Capture the cell that displays the provided text and extract its [x, y] central coordinate. 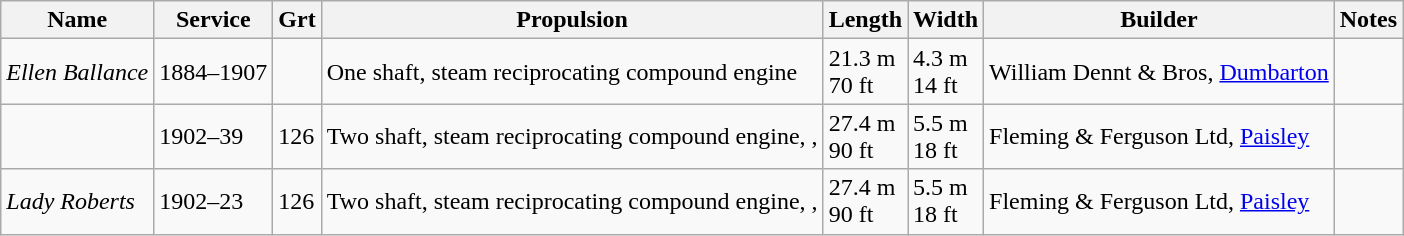
William Dennt & Bros, Dumbarton [1160, 72]
Service [214, 20]
4.3 m14 ft [946, 72]
1884–1907 [214, 72]
Grt [297, 20]
Name [78, 20]
Width [946, 20]
1902–39 [214, 136]
Notes [1368, 20]
Propulsion [572, 20]
21.3 m70 ft [865, 72]
One shaft, steam reciprocating compound engine [572, 72]
Ellen Ballance [78, 72]
Builder [1160, 20]
Lady Roberts [78, 202]
Length [865, 20]
1902–23 [214, 202]
